Find where the given text appears and provide that cell's center as (x, y) coordinate. 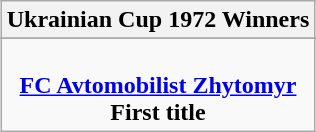
FC Avtomobilist ZhytomyrFirst title (158, 85)
Ukrainian Cup 1972 Winners (158, 20)
